Return (X, Y) of the center of cell containing provided text 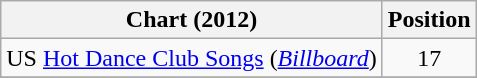
Chart (2012) (192, 20)
US Hot Dance Club Songs (Billboard) (192, 58)
17 (429, 58)
Position (429, 20)
